Locate the cell with the specified text and output its (x, y) center coordinate. 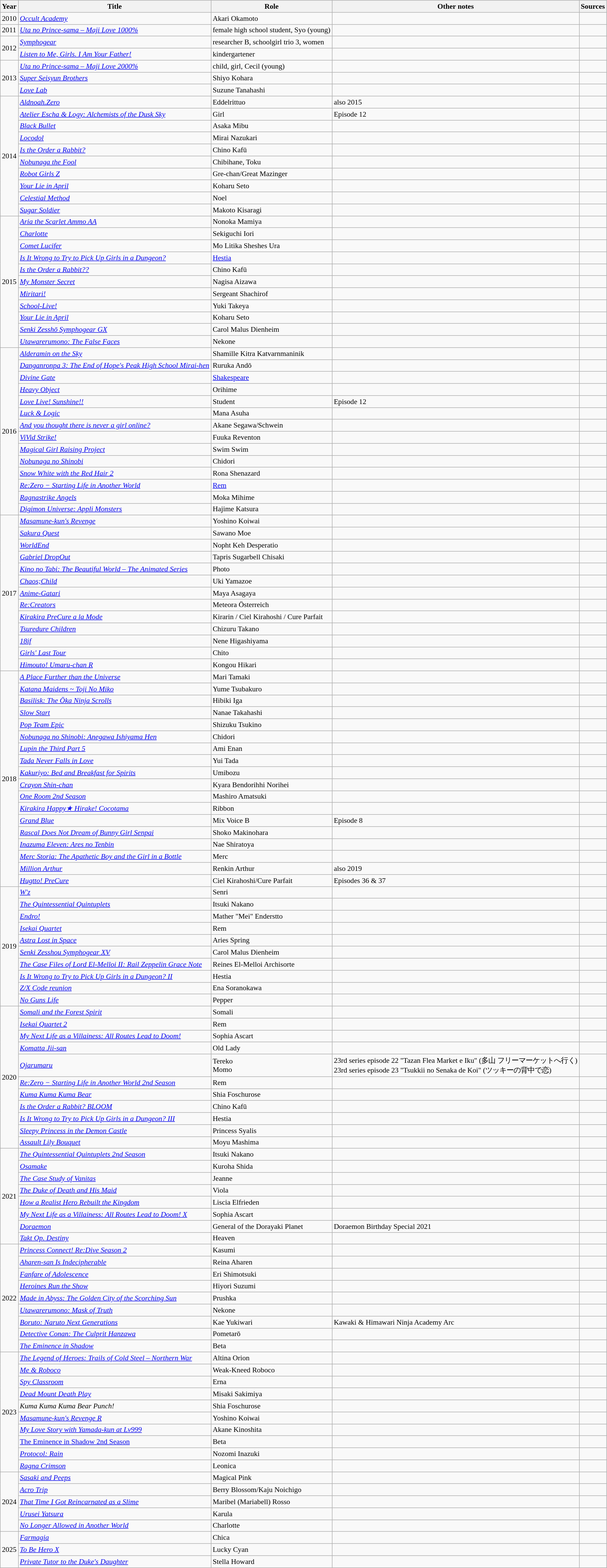
Liscia Elfrieden (271, 1203)
Utawarerumono: Mask of Truth (114, 1310)
Protocol: Rain (114, 1454)
The Legend of Heroes: Trails of Cold Steel – Northern War (114, 1358)
Shiyo Kohara (271, 78)
also 2015 (456, 102)
Ragnastrike Angels (114, 497)
Sergeant Shachirof (271, 294)
The Eminence in Shadow (114, 1346)
Nagisa Aizawa (271, 282)
kindergartener (271, 54)
2012 (9, 48)
researcher B, schoolgirl trio 3, women (271, 42)
Masamune-kun's Revenge (114, 521)
Heavy Object (114, 390)
2010 (9, 18)
Erna (271, 1382)
Sleepy Princess in the Demon Castle (114, 1131)
Pometarō (271, 1334)
The Case Study of Vanitas (114, 1178)
Year (9, 6)
Uki Yamazoe (271, 581)
Black Bullet (114, 126)
2011 (9, 30)
Nae Shiratoya (271, 845)
2017 (9, 593)
Masamune-kun's Revenge R (114, 1418)
Tsuredure Children (114, 629)
Million Arthur (114, 869)
Hajime Katsura (271, 509)
Viola (271, 1191)
Anime-Gatari (114, 593)
Slow Start (114, 713)
Endro! (114, 917)
Atelier Escha & Logy: Alchemists of the Dusk Sky (114, 114)
2013 (9, 78)
Akane Kinoshita (271, 1430)
Me & Roboco (114, 1370)
To Be Hero X (114, 1550)
Katana Maidens ~ Toji No Miko (114, 689)
Nanae Takahashi (271, 713)
Pepper (271, 1000)
Title (114, 6)
Yume Tsubakuro (271, 689)
Other notes (456, 6)
Chica (271, 1538)
Miritari! (114, 294)
Mari Tamaki (271, 677)
WorldEnd (114, 545)
Swim Swim (271, 449)
ViVid Strike! (114, 438)
Shamille Kitra Katvarnmaninik (271, 354)
Nobunaga no Shinobi (114, 461)
Kirarin / Ciel Kirahoshi / Cure Parfait (271, 617)
Senki Zesshou Symphogear XV (114, 953)
Episode 8 (456, 821)
Yui Tada (271, 761)
Nozomi Inazuki (271, 1454)
Basilisk: The Ōka Ninja Scrolls (114, 701)
Is the Order a Rabbit? BLOOM (114, 1107)
Ragna Crimson (114, 1466)
Princess Syalis (271, 1131)
Hugtto! PreCure (114, 881)
Kongou Hikari (271, 665)
Love Lab (114, 90)
child, girl, Cecil (young) (271, 66)
Is It Wrong to Try to Pick Up Girls in a Dungeon? II (114, 976)
The Eminence in Shadow 2nd Season (114, 1442)
Mana Asuha (271, 413)
Photo (271, 569)
No Guns Life (114, 1000)
Eddelrittuo (271, 102)
Kakuriyo: Bed and Breakfast for Spirits (114, 773)
Tada Never Falls in Love (114, 761)
Sasaki and Peeps (114, 1478)
Celestial Method (114, 198)
Hibiki Iga (271, 701)
Girl (271, 114)
How a Realist Hero Rebuilt the Kingdom (114, 1203)
Acro Trip (114, 1490)
Symphogear (114, 42)
Z/X Code reunion (114, 988)
Love Live! Sunshine!! (114, 402)
Berry Blossom/Kaju Noichigo (271, 1490)
No Longer Allowed in Another World (114, 1526)
My Next Life as a Villainess: All Routes Lead to Doom! (114, 1036)
Mix Voice B (271, 821)
Student (271, 402)
Re:Creators (114, 605)
2019 (9, 946)
The Quintessential Quintuplets (114, 904)
Makoto Kisaragi (271, 210)
Jeanne (271, 1178)
2021 (9, 1197)
Re:Zero − Starting Life in Another World 2nd Season (114, 1083)
Kyara Bendorihhi Norihei (271, 785)
W'z (114, 892)
Nobunaga no Shinobi: Anegawa Ishiyama Hen (114, 737)
Hiyori Suzumi (271, 1286)
Meteora Österreich (271, 605)
Farmagia (114, 1538)
also 2019 (456, 869)
Tapris Sugarbell Chisaki (271, 557)
Doraemon Birthday Special 2021 (456, 1227)
Detective Conan: The Culprit Hanzawa (114, 1334)
Maya Asagaya (271, 593)
Is the Order a Rabbit?? (114, 270)
2025 (9, 1550)
Nobunaga the Fool (114, 162)
Mirai Nazukari (271, 138)
Somali and the Forest Spirit (114, 1012)
Kirakira PreCure a la Mode (114, 617)
That Time I Got Reincarnated as a Slime (114, 1502)
Mather "Mei" Enderstto (271, 917)
Princess Connect! Re:Dive Season 2 (114, 1250)
Ciel Kirahoshi/Cure Parfait (271, 881)
Divine Gate (114, 378)
Sources (593, 6)
Robot Girls Z (114, 174)
Luck & Logic (114, 413)
Reina Aharen (271, 1262)
Heaven (271, 1238)
Inazuma Eleven: Ares no Tenbin (114, 845)
Is It Wrong to Try to Pick Up Girls in a Dungeon? III (114, 1119)
Kino no Tabi: The Beautiful World – The Animated Series (114, 569)
My Love Story with Yamada-kun at Lv999 (114, 1430)
Tereko Momo (271, 1066)
Super Seisyun Brothers (114, 78)
Kuroha Shida (271, 1167)
Renkin Arthur (271, 869)
A Place Further than the Universe (114, 677)
Spy Classroom (114, 1382)
School-Live! (114, 306)
Senki Zesshō Symphogear GX (114, 330)
Senri (271, 892)
Aries Spring (271, 940)
Uta no Prince-sama – Maji Love 1000% (114, 30)
Astra Lost in Space (114, 940)
Episodes 36 & 37 (456, 881)
Chito (271, 653)
Weak-Kneed Roboco (271, 1370)
Chibihane, Toku (271, 162)
Assault Lily Bouquet (114, 1142)
Isekai Quartet (114, 928)
Karula (271, 1514)
Shoko Makinohara (271, 833)
Mo Litika Sheshes Ura (271, 246)
Chaos;Child (114, 581)
Merc (271, 857)
Aria the Scarlet Ammo AA (114, 222)
Doraemon (114, 1227)
And you thought there is never a girl online? (114, 426)
The Quintessential Quintuplets 2nd Season (114, 1155)
Mashiro Amatsuki (271, 797)
Sekiguchi Iori (271, 234)
Isekai Quartet 2 (114, 1024)
Nonoka Mamiya (271, 222)
Pop Team Epic (114, 725)
Kasumi (271, 1250)
One Room 2nd Season (114, 797)
Aldnoah.Zero (114, 102)
2018 (9, 778)
Re:Zero − Starting Life in Another World (114, 485)
Fuuka Reventon (271, 438)
Listen to Me, Girls. I Am Your Father! (114, 54)
Orihime (271, 390)
Aharen-san Is Indecipherable (114, 1262)
Rascal Does Not Dream of Bunny Girl Senpai (114, 833)
My Monster Secret (114, 282)
Maribel (Mariabell) Rosso (271, 1502)
Eri Shimotsuki (271, 1274)
Reines El-Melloi Archisorte (271, 964)
2016 (9, 432)
2015 (9, 282)
Magical Girl Raising Project (114, 449)
Asaka Mibu (271, 126)
Digimon Universe: Appli Monsters (114, 509)
Nopht Keh Desperatio (271, 545)
female high school student, Syo (young) (271, 30)
Fanfare of Adolescence (114, 1274)
Is the Order a Rabbit? (114, 150)
Takt Op. Destiny (114, 1238)
Made in Abyss: The Golden City of the Scorching Sun (114, 1298)
Gabriel DropOut (114, 557)
Lupin the Third Part 5 (114, 749)
18if (114, 641)
Gre-chan/Great Mazinger (271, 174)
Sakura Quest (114, 533)
Nene Higashiyama (271, 641)
Boruto: Naruto Next Generations (114, 1322)
Misaki Sakimiya (271, 1394)
Magical Pink (271, 1478)
2022 (9, 1298)
Snow White with the Red Hair 2 (114, 474)
Girls' Last Tour (114, 653)
Locodol (114, 138)
Komatta Jii-san (114, 1048)
2023 (9, 1412)
Stella Howard (271, 1562)
Private Tutor to the Duke's Daughter (114, 1562)
Danganronpa 3: The End of Hope's Peak High School Mirai-hen (114, 366)
Shizuku Tsukino (271, 725)
The Duke of Death and His Maid (114, 1191)
Akane Segawa/Schwein (271, 426)
2020 (9, 1078)
Leonica (271, 1466)
Sugar Soldier (114, 210)
Ruruka Andō (271, 366)
Noel (271, 198)
My Next Life as a Villainess: All Routes Lead to Doom! X (114, 1214)
Osamake (114, 1167)
Umibozu (271, 773)
Alderamin on the Sky (114, 354)
Ena Soranokawa (271, 988)
2024 (9, 1502)
Kirakira Happy★ Hirake! Cocotama (114, 809)
Is It Wrong to Try to Pick Up Girls in a Dungeon? (114, 258)
Rona Shenazard (271, 474)
Lucky Cyan (271, 1550)
Kawaki & Himawari Ninja Academy Arc (456, 1322)
Ojarumaru (114, 1066)
Altina Orion (271, 1358)
Kuma Kuma Kuma Bear (114, 1095)
Chizuru Takano (271, 629)
Yuki Takeya (271, 306)
Occult Academy (114, 18)
Ribbon (271, 809)
Shakespeare (271, 378)
23rd series episode 22 "Tazan Flea Market e Iku" (多山 フリーマーケットへ行く)23rd series episode 23 "Tsukkii no Senaka de Koi" (ツッキーの背中で恋) (456, 1066)
General of the Dorayaki Planet (271, 1227)
Sawano Moe (271, 533)
Utawarerumono: The False Faces (114, 342)
Himouto! Umaru-chan R (114, 665)
Akari Okamoto (271, 18)
Prushka (271, 1298)
Grand Blue (114, 821)
Heroines Run the Show (114, 1286)
The Case Files of Lord El-Melloi II: Rail Zeppelin Grace Note (114, 964)
Kae Yukiwari (271, 1322)
Uta no Prince-sama – Maji Love 2000% (114, 66)
2014 (9, 156)
Moyu Mashima (271, 1142)
Kuma Kuma Kuma Bear Punch! (114, 1406)
Dead Mount Death Play (114, 1394)
Suzune Tanahashi (271, 90)
Ami Enan (271, 749)
Role (271, 6)
Crayon Shin-chan (114, 785)
Moka Mihime (271, 497)
Old Lady (271, 1048)
Merc Storia: The Apathetic Boy and the Girl in a Bottle (114, 857)
Somali (271, 1012)
Urusei Yatsura (114, 1514)
Comet Lucifer (114, 246)
